Capture the cell that displays the provided text and extract its (x, y) central coordinate. 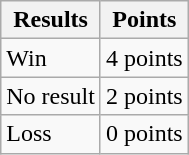
4 points (144, 58)
No result (51, 96)
0 points (144, 134)
2 points (144, 96)
Win (51, 58)
Results (51, 20)
Points (144, 20)
Loss (51, 134)
